Pinpoint the cell where the given text exists, returning its (x, y) midpoint coordinate. 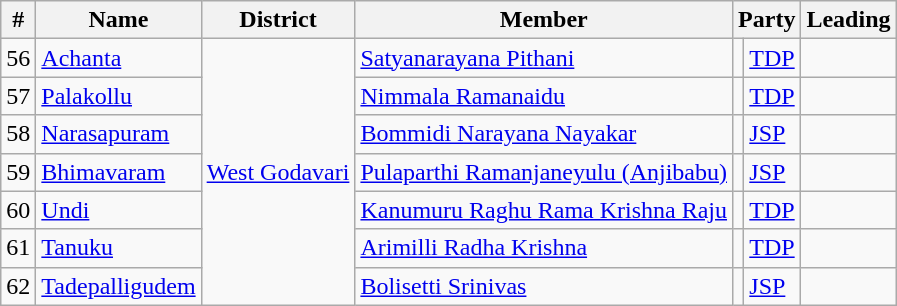
Bolisetti Srinivas (544, 286)
Bommidi Narayana Nayakar (544, 134)
Leading (848, 20)
Kanumuru Raghu Rama Krishna Raju (544, 210)
# (18, 20)
58 (18, 134)
57 (18, 96)
West Godavari (278, 172)
Tadepalligudem (118, 286)
Satyanarayana Pithani (544, 58)
61 (18, 248)
Arimilli Radha Krishna (544, 248)
Achanta (118, 58)
Tanuku (118, 248)
Party (767, 20)
Member (544, 20)
62 (18, 286)
Undi (118, 210)
56 (18, 58)
Palakollu (118, 96)
Bhimavaram (118, 172)
District (278, 20)
Pulaparthi Ramanjaneyulu (Anjibabu) (544, 172)
Narasapuram (118, 134)
Name (118, 20)
Nimmala Ramanaidu (544, 96)
59 (18, 172)
60 (18, 210)
